Provide the [X, Y] coordinate of the cell's center where the given text is located.  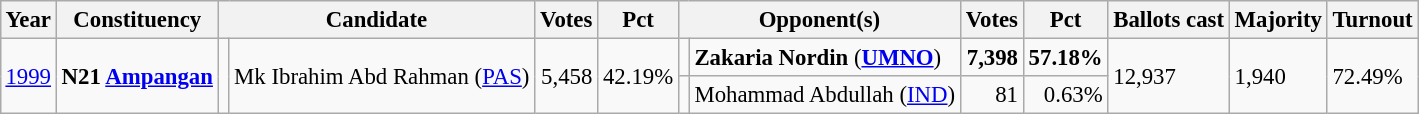
Mk Ibrahim Abd Rahman (PAS) [382, 76]
42.19% [638, 76]
57.18% [1066, 57]
Zakaria Nordin (UMNO) [824, 57]
72.49% [1372, 76]
Year [28, 20]
Ballots cast [1168, 20]
5,458 [566, 76]
7,398 [992, 57]
1,940 [1278, 76]
Constituency [137, 20]
81 [992, 95]
Candidate [376, 20]
Mohammad Abdullah (IND) [824, 95]
0.63% [1066, 95]
N21 Ampangan [137, 76]
1999 [28, 76]
Turnout [1372, 20]
Majority [1278, 20]
Opponent(s) [819, 20]
12,937 [1168, 76]
